Return [x, y] of the center of cell containing provided text 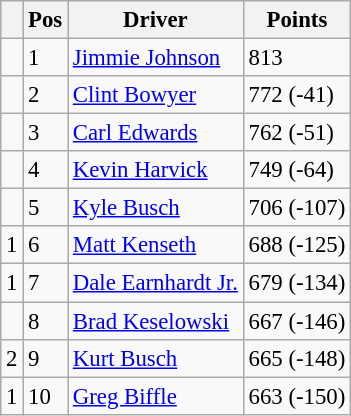
7 [46, 283]
Dale Earnhardt Jr. [156, 283]
706 (-107) [296, 208]
6 [46, 245]
Clint Bowyer [156, 95]
762 (-51) [296, 133]
Brad Keselowski [156, 321]
667 (-146) [296, 321]
772 (-41) [296, 95]
Carl Edwards [156, 133]
749 (-64) [296, 170]
Greg Biffle [156, 396]
10 [46, 396]
688 (-125) [296, 245]
Points [296, 20]
Jimmie Johnson [156, 58]
5 [46, 208]
Driver [156, 20]
Kevin Harvick [156, 170]
813 [296, 58]
9 [46, 358]
665 (-148) [296, 358]
679 (-134) [296, 283]
Matt Kenseth [156, 245]
Pos [46, 20]
4 [46, 170]
Kyle Busch [156, 208]
Kurt Busch [156, 358]
663 (-150) [296, 396]
8 [46, 321]
3 [46, 133]
